Find where the given text appears and provide that cell's center as (X, Y) coordinate. 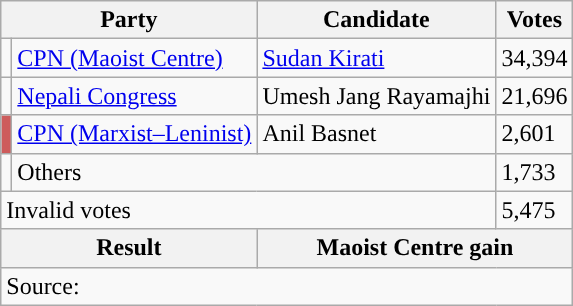
CPN (Maoist Centre) (134, 58)
Party (129, 20)
Result (129, 248)
1,733 (534, 172)
Source: (287, 286)
Invalid votes (248, 210)
34,394 (534, 58)
Sudan Kirati (376, 58)
21,696 (534, 96)
Others (254, 172)
Anil Basnet (376, 134)
2,601 (534, 134)
Votes (534, 20)
5,475 (534, 210)
CPN (Marxist–Leninist) (134, 134)
Nepali Congress (134, 96)
Umesh Jang Rayamajhi (376, 96)
Candidate (376, 20)
Maoist Centre gain (415, 248)
